Return [X, Y] of the center of cell containing provided text 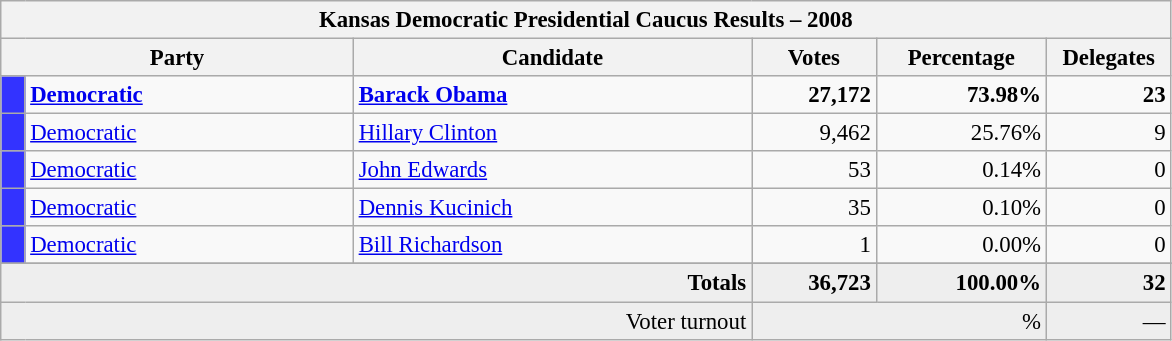
Votes [814, 58]
Voter turnout [376, 321]
36,723 [814, 283]
23 [1108, 95]
25.76% [961, 133]
Party [178, 58]
0.00% [961, 245]
73.98% [961, 95]
— [1108, 321]
Bill Richardson [552, 245]
Barack Obama [552, 95]
0.14% [961, 170]
100.00% [961, 283]
32 [1108, 283]
Percentage [961, 58]
Hillary Clinton [552, 133]
John Edwards [552, 170]
Totals [376, 283]
Candidate [552, 58]
53 [814, 170]
% [900, 321]
Kansas Democratic Presidential Caucus Results – 2008 [586, 20]
35 [814, 208]
27,172 [814, 95]
0.10% [961, 208]
1 [814, 245]
9 [1108, 133]
9,462 [814, 133]
Dennis Kucinich [552, 208]
Delegates [1108, 58]
